Scan for the cell matching the given text and deliver its (X, Y) coordinate at center. 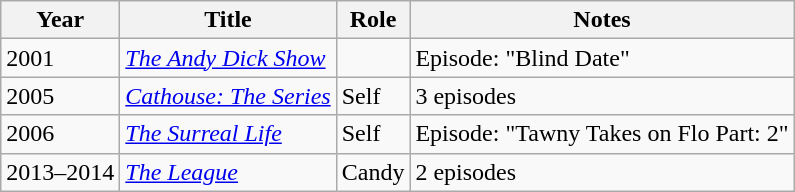
3 episodes (602, 96)
Cathouse: The Series (228, 96)
The League (228, 172)
2 episodes (602, 172)
Title (228, 20)
2013–2014 (60, 172)
Episode: "Blind Date" (602, 58)
The Surreal Life (228, 134)
2005 (60, 96)
Candy (373, 172)
Episode: "Tawny Takes on Flo Part: 2" (602, 134)
Year (60, 20)
2006 (60, 134)
Role (373, 20)
Notes (602, 20)
The Andy Dick Show (228, 58)
2001 (60, 58)
